Detect which cell encompasses the target text, then output its [X, Y] center coordinate. 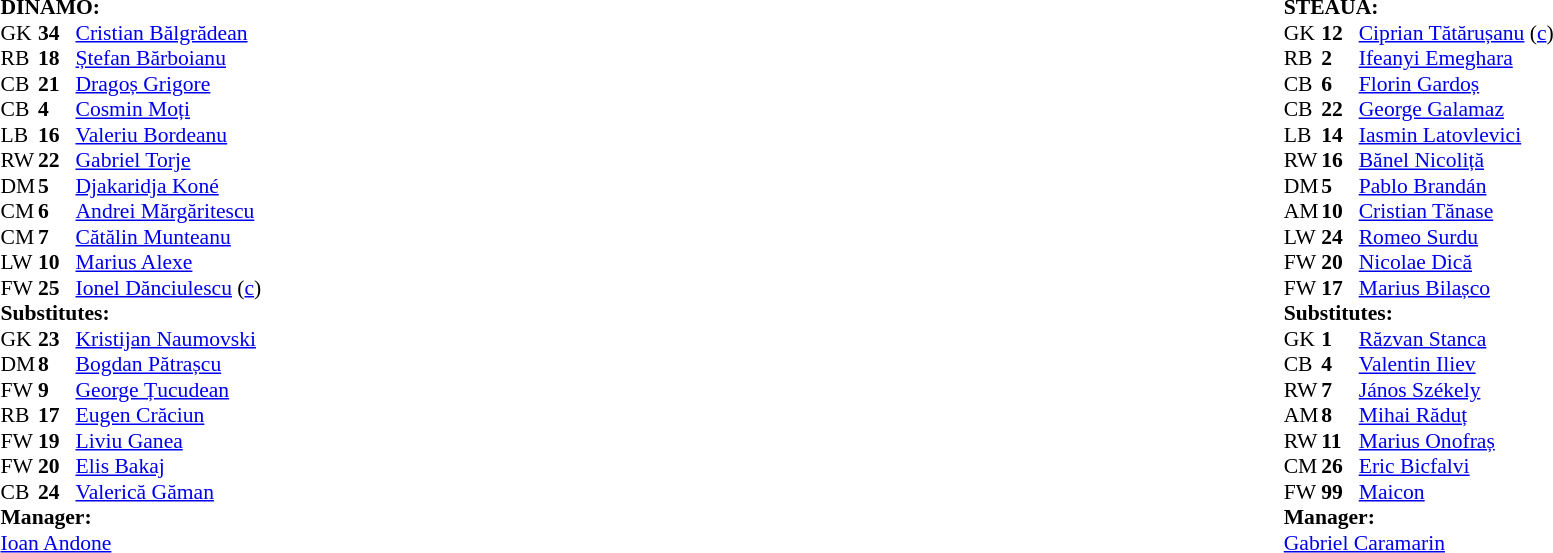
9 [57, 390]
Andrei Mărgăritescu [169, 211]
Manager: [130, 517]
Valerică Găman [169, 492]
23 [57, 339]
Valeriu Bordeanu [169, 135]
Ștefan Bărboianu [169, 59]
Dragoș Grigore [169, 84]
14 [1340, 135]
Bogdan Pătrașcu [169, 365]
Marius Alexe [169, 263]
34 [57, 33]
11 [1340, 441]
2 [1340, 59]
21 [57, 84]
Cătălin Munteanu [169, 237]
26 [1340, 467]
Kristijan Naumovski [169, 339]
1 [1340, 339]
12 [1340, 33]
Ionel Dănciulescu (c) [169, 288]
25 [57, 288]
Elis Bakaj [169, 467]
Eugen Crăciun [169, 415]
Substitutes: [130, 313]
George Țucudean [169, 390]
Cristian Bălgrădean [169, 33]
19 [57, 441]
Cosmin Moți [169, 109]
Liviu Ganea [169, 441]
Djakaridja Koné [169, 186]
18 [57, 59]
99 [1340, 492]
Gabriel Torje [169, 161]
